Output the [x, y] coordinate of the center of the cell containing the given text.  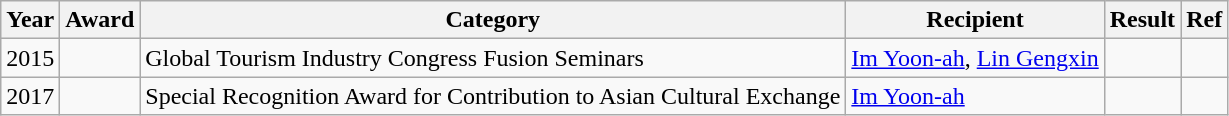
Special Recognition Award for Contribution to Asian Cultural Exchange [493, 96]
Recipient [975, 20]
Year [30, 20]
Result [1142, 20]
Category [493, 20]
2015 [30, 58]
Im Yoon-ah, Lin Gengxin [975, 58]
2017 [30, 96]
Award [100, 20]
Im Yoon-ah [975, 96]
Global Tourism Industry Congress Fusion Seminars [493, 58]
Ref [1204, 20]
